Extract the (X, Y) coordinate from the center of the cell holding the provided text.  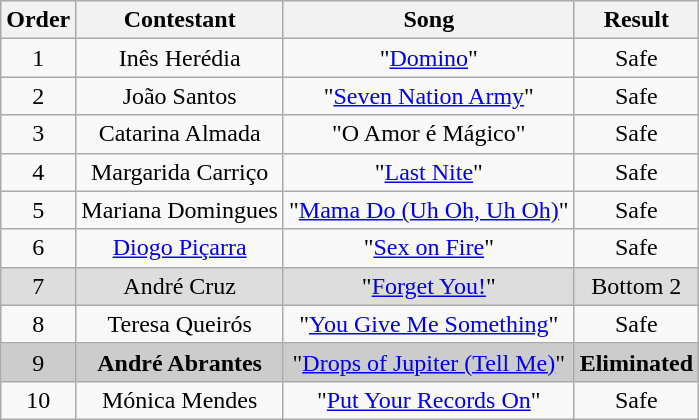
André Cruz (180, 286)
"Last Nite" (428, 172)
8 (38, 324)
Margarida Carriço (180, 172)
Teresa Queirós (180, 324)
Eliminated (636, 362)
Inês Herédia (180, 58)
3 (38, 134)
Catarina Almada (180, 134)
Result (636, 20)
"Put Your Records On" (428, 400)
"O Amor é Mágico" (428, 134)
André Abrantes (180, 362)
Contestant (180, 20)
João Santos (180, 96)
"Forget You!" (428, 286)
9 (38, 362)
Song (428, 20)
4 (38, 172)
Mónica Mendes (180, 400)
"Mama Do (Uh Oh, Uh Oh)" (428, 210)
1 (38, 58)
"Seven Nation Army" (428, 96)
Mariana Domingues (180, 210)
Diogo Piçarra (180, 248)
"Sex on Fire" (428, 248)
Order (38, 20)
"Domino" (428, 58)
10 (38, 400)
"Drops of Jupiter (Tell Me)" (428, 362)
5 (38, 210)
2 (38, 96)
6 (38, 248)
Bottom 2 (636, 286)
"You Give Me Something" (428, 324)
7 (38, 286)
